Output the (x, y) coordinate of the center of the cell containing the given text.  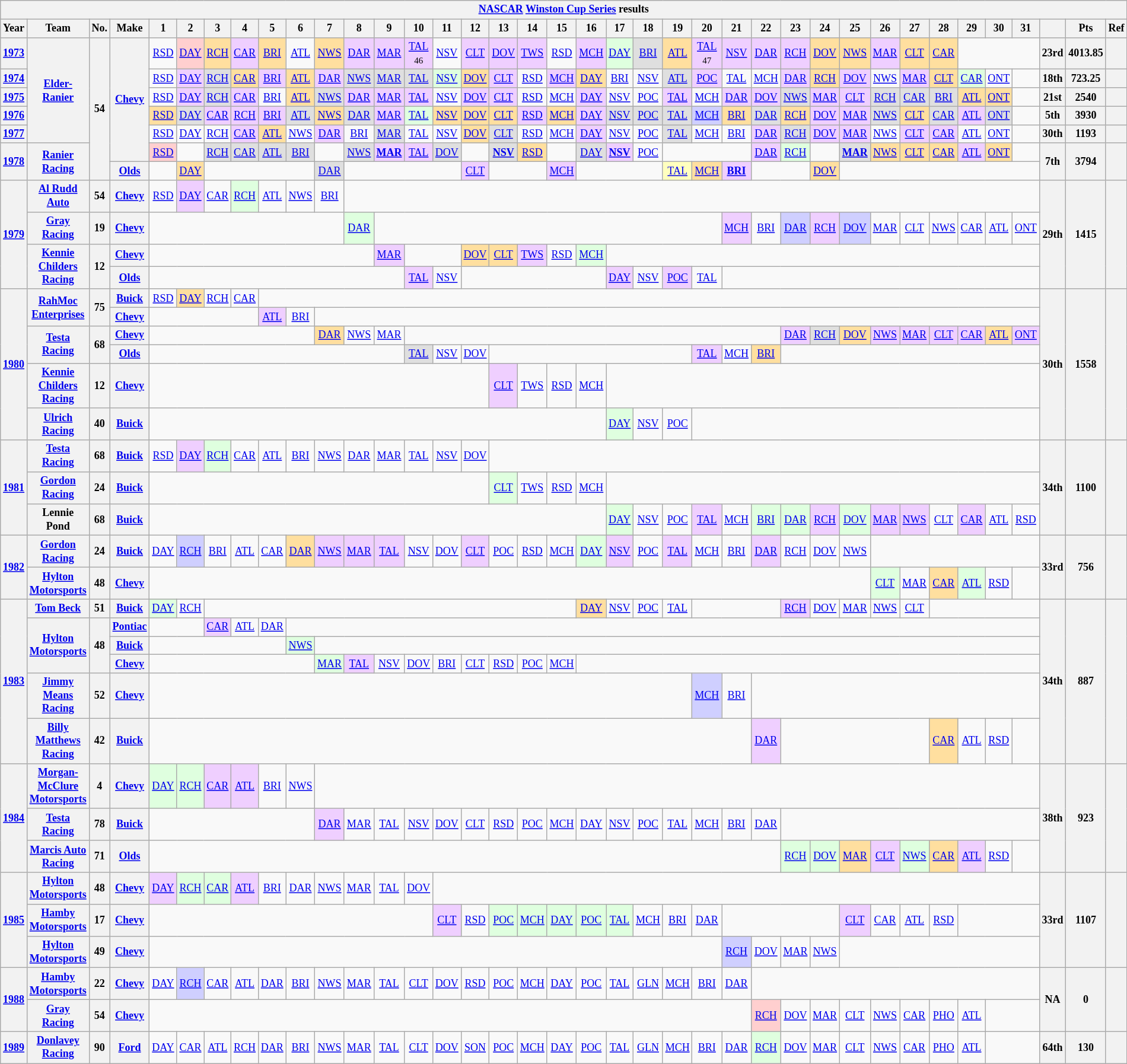
Pts (1085, 28)
Marcis Auto Racing (58, 856)
RahMoc Enterprises (58, 307)
1974 (14, 78)
38th (1052, 818)
31 (1026, 28)
1107 (1085, 920)
4013.85 (1085, 53)
1975 (14, 97)
1100 (1085, 488)
21 (737, 28)
TAL46 (419, 53)
29th (1052, 235)
Ref (1116, 28)
1980 (14, 364)
18 (648, 28)
20 (707, 28)
49 (100, 952)
Ranier Racing (58, 161)
5th (1052, 115)
5 (272, 28)
0 (1085, 1000)
27 (915, 28)
1979 (14, 235)
TAL47 (707, 53)
28 (943, 28)
1982 (14, 567)
Morgan-McClure Motorsports (58, 786)
Year (14, 28)
42 (100, 741)
11 (447, 28)
Donlavey Racing (58, 1047)
78 (100, 824)
23 (795, 28)
NASCAR Winston Cup Series results (563, 9)
Make (129, 28)
Ulrich Racing (58, 424)
30 (999, 28)
923 (1085, 818)
Pontiac (129, 626)
1977 (14, 134)
2 (190, 28)
13 (504, 28)
1415 (1085, 235)
26 (885, 28)
40 (100, 424)
NA (1052, 1000)
16 (591, 28)
Billy Matthews Racing (58, 741)
756 (1085, 567)
14 (533, 28)
130 (1085, 1047)
723.25 (1085, 78)
Ford (129, 1047)
1989 (14, 1047)
64th (1052, 1047)
1988 (14, 1000)
Jimmy Means Racing (58, 696)
1984 (14, 818)
1985 (14, 920)
90 (100, 1047)
23rd (1052, 53)
Team (58, 28)
71 (100, 856)
51 (100, 609)
1973 (14, 53)
2540 (1085, 97)
1976 (14, 115)
1193 (1085, 134)
1981 (14, 488)
25 (855, 28)
29 (972, 28)
8 (359, 28)
1978 (14, 161)
18th (1052, 78)
1 (163, 28)
21st (1052, 97)
52 (100, 696)
3794 (1085, 161)
7 (330, 28)
7th (1052, 161)
Tom Beck (58, 609)
6 (300, 28)
10 (419, 28)
75 (100, 307)
3 (218, 28)
1558 (1085, 364)
887 (1085, 681)
No. (100, 28)
Lennie Pond (58, 520)
Al Rudd Auto (58, 196)
3930 (1085, 115)
9 (389, 28)
SON (475, 1047)
1983 (14, 681)
Elder-Ranier (58, 90)
15 (562, 28)
